Return (X, Y) of the center of cell containing provided text 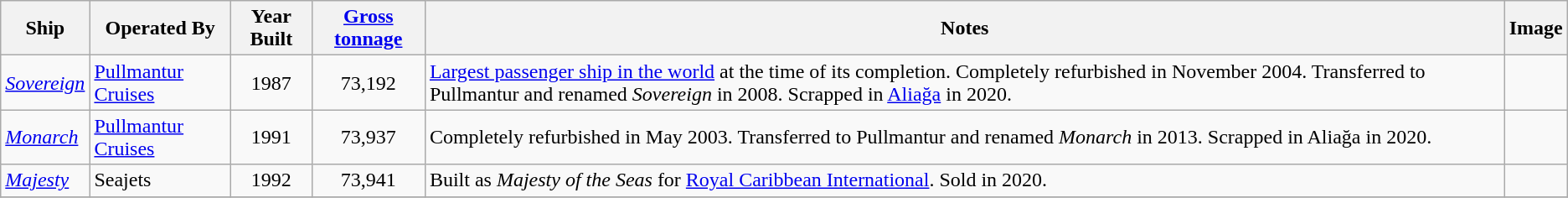
Monarch (45, 138)
Completely refurbished in May 2003. Transferred to Pullmantur and renamed Monarch in 2013. Scrapped in Aliağa in 2020. (965, 138)
Sovereign (45, 82)
Year Built (271, 29)
Built as Majesty of the Seas for Royal Caribbean International. Sold in 2020. (965, 180)
1992 (271, 180)
Gross tonnage (369, 29)
1987 (271, 82)
Ship (45, 29)
Image (1536, 29)
73,192 (369, 82)
73,937 (369, 138)
Operated By (161, 29)
73,941 (369, 180)
1991 (271, 138)
Majesty (45, 180)
Seajets (161, 180)
Notes (965, 29)
